Determine the [X, Y] coordinate at the center of the cell enclosing the given text.  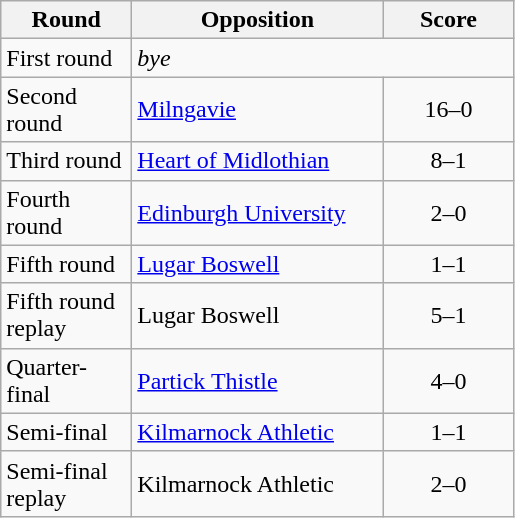
Round [66, 20]
8–1 [448, 161]
Heart of Midlothian [258, 161]
Edinburgh University [258, 212]
5–1 [448, 316]
Partick Thistle [258, 380]
Semi-final [66, 432]
Second round [66, 110]
Fifth round [66, 264]
Fourth round [66, 212]
Semi-final replay [66, 484]
First round [66, 58]
4–0 [448, 380]
Third round [66, 161]
Milngavie [258, 110]
16–0 [448, 110]
bye [323, 58]
Score [448, 20]
Quarter-final [66, 380]
Fifth round replay [66, 316]
Opposition [258, 20]
